Detect which cell encompasses the target text, then output its (X, Y) center coordinate. 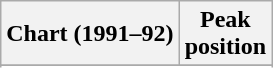
Chart (1991–92) (90, 34)
Peakposition (225, 34)
